Return (x, y) of the center of cell containing provided text 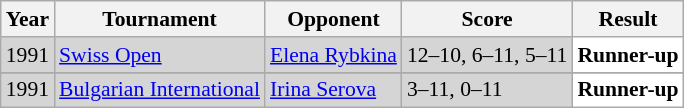
Tournament (160, 19)
Result (628, 19)
Year (28, 19)
Irina Serova (334, 90)
3–11, 0–11 (487, 90)
Bulgarian International (160, 90)
Score (487, 19)
Opponent (334, 19)
Elena Rybkina (334, 55)
Swiss Open (160, 55)
12–10, 6–11, 5–11 (487, 55)
